Capture the cell that displays the provided text and extract its (X, Y) central coordinate. 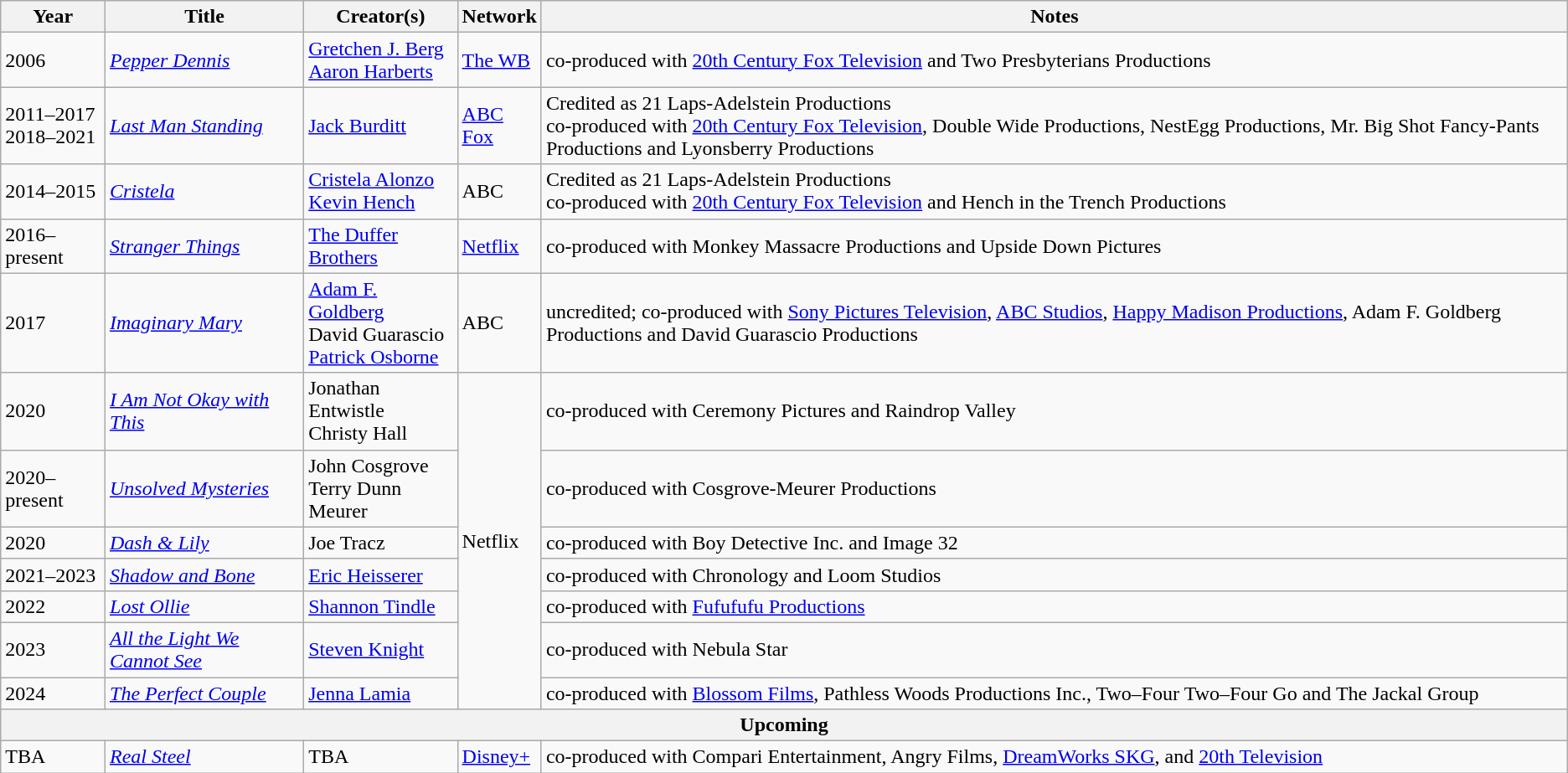
co-produced with Blossom Films, Pathless Woods Productions Inc., Two–Four Two–Four Go and The Jackal Group (1054, 693)
2021–2023 (54, 575)
co-produced with 20th Century Fox Television and Two Presbyterians Productions (1054, 60)
Steven Knight (380, 650)
Notes (1054, 17)
co-produced with Boy Detective Inc. and Image 32 (1054, 543)
Title (204, 17)
2023 (54, 650)
Eric Heisserer (380, 575)
The Perfect Couple (204, 693)
Gretchen J. BergAaron Harberts (380, 60)
co-produced with Monkey Massacre Productions and Upside Down Pictures (1054, 246)
Unsolved Mysteries (204, 488)
Cristela AlonzoKevin Hench (380, 191)
Lost Ollie (204, 606)
Year (54, 17)
Last Man Standing (204, 126)
Dash & Lily (204, 543)
The Duffer Brothers (380, 246)
2011–20172018–2021 (54, 126)
2024 (54, 693)
2014–2015 (54, 191)
2022 (54, 606)
co-produced with Chronology and Loom Studios (1054, 575)
Shadow and Bone (204, 575)
2006 (54, 60)
Jenna Lamia (380, 693)
Shannon Tindle (380, 606)
Cristela (204, 191)
Credited as 21 Laps-Adelstein Productionsco-produced with 20th Century Fox Television and Hench in the Trench Productions (1054, 191)
All the Light We Cannot See (204, 650)
2020–present (54, 488)
ABCFox (499, 126)
Stranger Things (204, 246)
Adam F. GoldbergDavid GuarascioPatrick Osborne (380, 323)
Disney+ (499, 757)
co-produced with Compari Entertainment, Angry Films, DreamWorks SKG, and 20th Television (1054, 757)
co-produced with Fufufufu Productions (1054, 606)
Imaginary Mary (204, 323)
2016–present (54, 246)
John CosgroveTerry Dunn Meurer (380, 488)
Joe Tracz (380, 543)
Network (499, 17)
co-produced with Nebula Star (1054, 650)
The WB (499, 60)
Creator(s) (380, 17)
co-produced with Cosgrove-Meurer Productions (1054, 488)
Jonathan EntwistleChristy Hall (380, 411)
2017 (54, 323)
Pepper Dennis (204, 60)
Real Steel (204, 757)
Jack Burditt (380, 126)
I Am Not Okay with This (204, 411)
co-produced with Ceremony Pictures and Raindrop Valley (1054, 411)
Upcoming (784, 725)
